Detect which cell encompasses the target text, then output its [x, y] center coordinate. 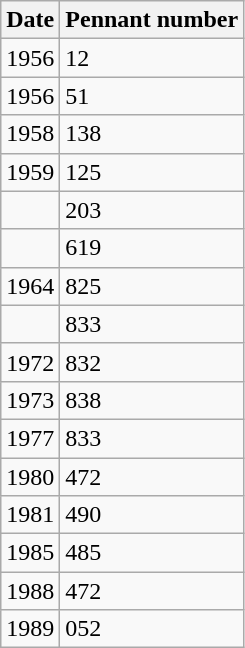
1980 [30, 477]
1959 [30, 172]
1988 [30, 591]
1964 [30, 286]
203 [152, 210]
619 [152, 248]
138 [152, 134]
12 [152, 58]
1958 [30, 134]
1989 [30, 629]
Date [30, 20]
1985 [30, 553]
1973 [30, 400]
825 [152, 286]
Pennant number [152, 20]
832 [152, 362]
51 [152, 96]
490 [152, 515]
1977 [30, 438]
052 [152, 629]
485 [152, 553]
1972 [30, 362]
1981 [30, 515]
125 [152, 172]
838 [152, 400]
